Output the (x, y) coordinate of the center of the cell containing the given text.  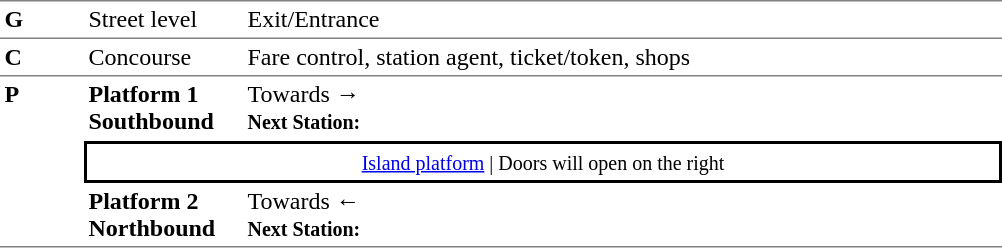
G (42, 20)
Platform 1Southbound (164, 108)
Concourse (164, 58)
Platform 2Northbound (164, 215)
Fare control, station agent, ticket/token, shops (622, 58)
Street level (164, 20)
P (42, 162)
Towards ← Next Station: (622, 215)
C (42, 58)
Island platform | Doors will open on the right (543, 162)
Towards → Next Station: (622, 108)
Exit/Entrance (622, 20)
